From the cell containing the given text, extract its center point as [X, Y] coordinate. 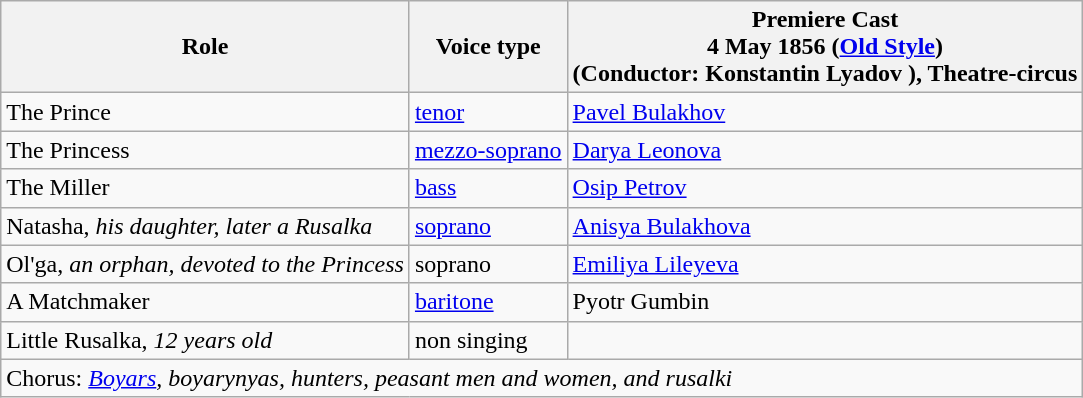
bass [488, 188]
Premiere Cast4 May 1856 (Old Style)(Conductor: Konstantin Lyadov ), Theatre-circus [825, 47]
Anisya Bulakhova [825, 226]
Voice type [488, 47]
Emiliya Lileyeva [825, 264]
The Prince [206, 112]
tenor [488, 112]
Osip Petrov [825, 188]
Darya Leonova [825, 150]
Pyotr Gumbin [825, 302]
A Matchmaker [206, 302]
mezzo-soprano [488, 150]
Ol'ga, an orphan, devoted to the Princess [206, 264]
The Miller [206, 188]
Pavel Bulakhov [825, 112]
baritone [488, 302]
The Princess [206, 150]
Natasha, his daughter, later a Rusalka [206, 226]
Chorus: Boyars, boyarynyas, hunters, peasant men and women, and rusalki [542, 378]
Role [206, 47]
Little Rusalka, 12 years old [206, 340]
non singing [488, 340]
